Return (x, y) of the center of cell containing provided text 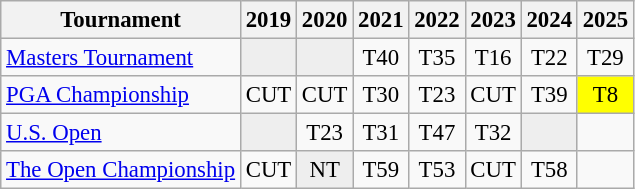
The Open Championship (121, 170)
T29 (605, 58)
NT (325, 170)
2021 (381, 20)
T59 (381, 170)
T58 (549, 170)
T31 (381, 133)
T35 (437, 58)
T39 (549, 95)
2019 (268, 20)
2025 (605, 20)
2023 (493, 20)
PGA Championship (121, 95)
Masters Tournament (121, 58)
2020 (325, 20)
Tournament (121, 20)
T22 (549, 58)
T53 (437, 170)
T8 (605, 95)
T32 (493, 133)
2024 (549, 20)
T30 (381, 95)
T40 (381, 58)
U.S. Open (121, 133)
T47 (437, 133)
T16 (493, 58)
2022 (437, 20)
